Provide the [X, Y] coordinate of the cell's center where the given text is located.  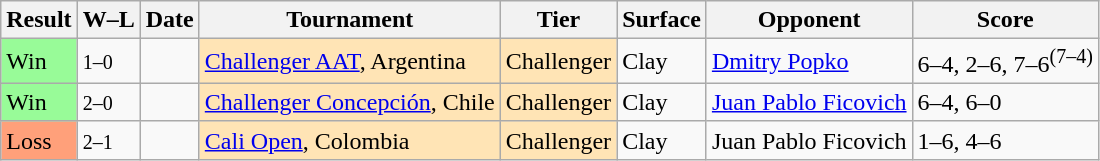
6–4, 2–6, 7–6(7–4) [1005, 62]
Surface [662, 20]
Dmitry Popko [809, 62]
1–6, 4–6 [1005, 140]
Date [170, 20]
Tournament [350, 20]
6–4, 6–0 [1005, 102]
Opponent [809, 20]
2–0 [108, 102]
2–1 [108, 140]
Loss [39, 140]
Cali Open, Colombia [350, 140]
Challenger Concepción, Chile [350, 102]
1–0 [108, 62]
W–L [108, 20]
Score [1005, 20]
Tier [558, 20]
Result [39, 20]
Challenger AAT, Argentina [350, 62]
